From the cell containing the given text, extract its center point as [X, Y] coordinate. 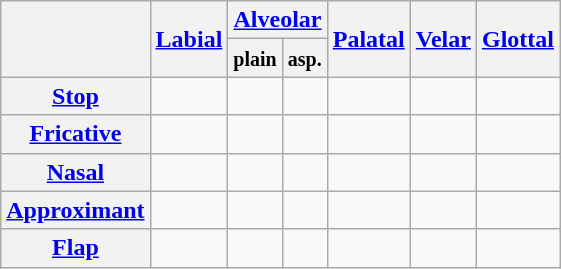
Alveolar [278, 20]
Stop [76, 96]
Fricative [76, 134]
Nasal [76, 172]
plain [255, 58]
Labial [189, 39]
asp. [304, 58]
Palatal [368, 39]
Flap [76, 248]
Approximant [76, 210]
Glottal [518, 39]
Velar [443, 39]
